Search for the cell housing the specified text and yield its (x, y) center coordinate. 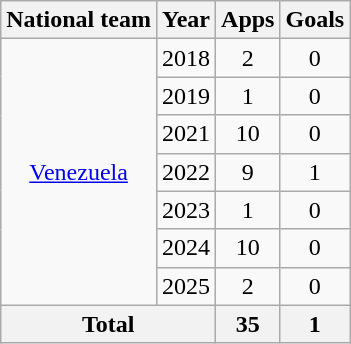
2025 (186, 286)
2022 (186, 172)
35 (248, 324)
Total (108, 324)
National team (79, 20)
2023 (186, 210)
2018 (186, 58)
Year (186, 20)
2024 (186, 248)
9 (248, 172)
Apps (248, 20)
2019 (186, 96)
2021 (186, 134)
Venezuela (79, 172)
Goals (315, 20)
